From the cell containing the given text, extract its center point as [X, Y] coordinate. 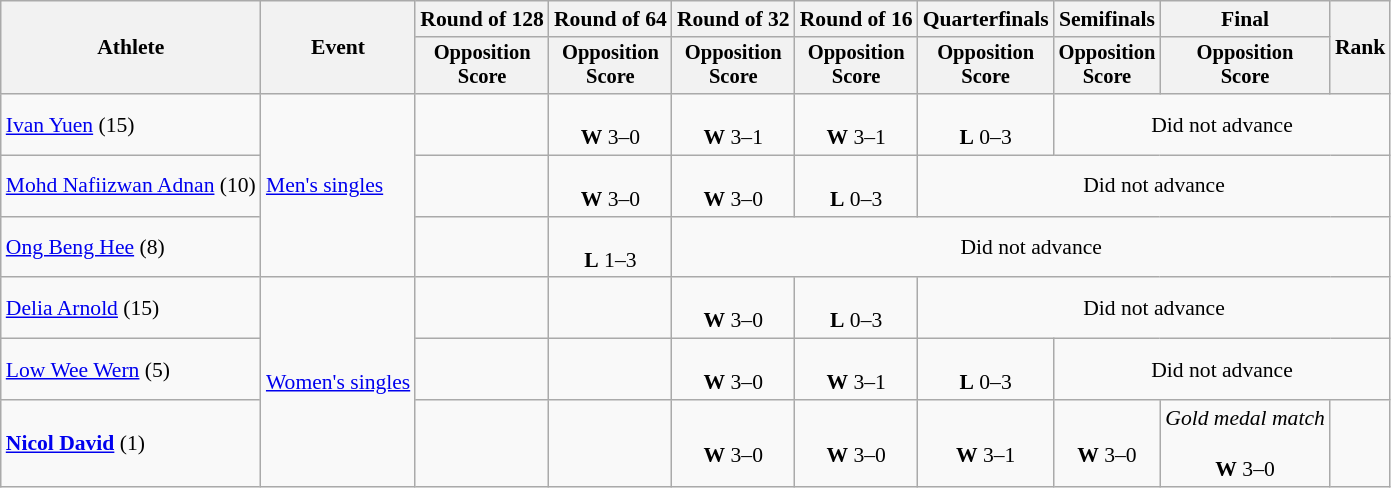
Event [338, 48]
Round of 16 [856, 19]
Quarterfinals [986, 19]
Rank [1360, 48]
Women's singles [338, 382]
Athlete [131, 48]
Ong Beng Hee (8) [131, 248]
Mohd Nafiizwan Adnan (10) [131, 186]
Round of 128 [482, 19]
Low Wee Wern (5) [131, 370]
Ivan Yuen (15) [131, 124]
Delia Arnold (15) [131, 308]
L 1–3 [610, 248]
Round of 64 [610, 19]
Gold medal matchW 3–0 [1245, 444]
Final [1245, 19]
Round of 32 [734, 19]
Men's singles [338, 186]
Semifinals [1108, 19]
Nicol David (1) [131, 444]
